Pinpoint the cell where the given text exists, returning its [x, y] midpoint coordinate. 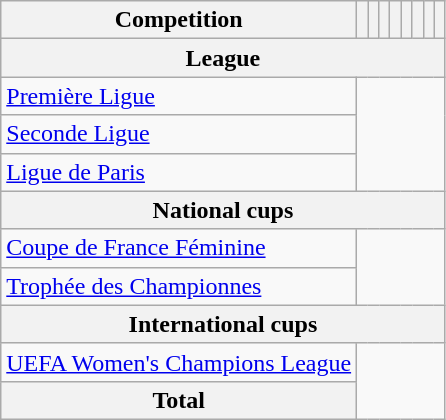
International cups [223, 324]
Coupe de France Féminine [179, 248]
Ligue de Paris [179, 172]
League [223, 58]
Competition [179, 20]
National cups [223, 210]
Seconde Ligue [179, 134]
Première Ligue [179, 96]
Total [179, 400]
Trophée des Championnes [179, 286]
UEFA Women's Champions League [179, 362]
